Locate the cell with the specified text and output its [X, Y] center coordinate. 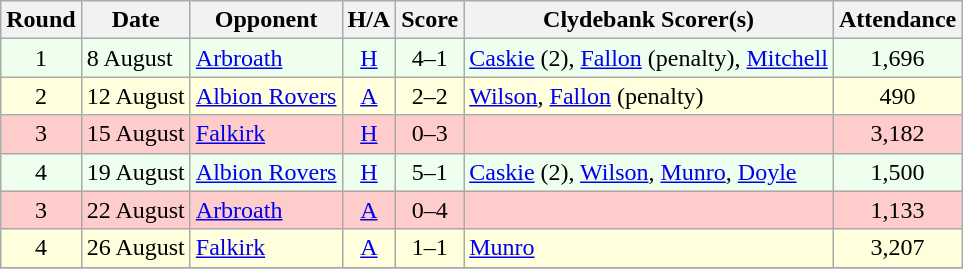
2–2 [430, 96]
19 August [136, 172]
Caskie (2), Fallon (penalty), Mitchell [649, 58]
Clydebank Scorer(s) [649, 20]
12 August [136, 96]
3,207 [897, 248]
3,182 [897, 134]
5–1 [430, 172]
1,696 [897, 58]
1,500 [897, 172]
8 August [136, 58]
Date [136, 20]
26 August [136, 248]
0–3 [430, 134]
490 [897, 96]
1,133 [897, 210]
4–1 [430, 58]
1 [41, 58]
1–1 [430, 248]
2 [41, 96]
Attendance [897, 20]
Score [430, 20]
0–4 [430, 210]
15 August [136, 134]
H/A [369, 20]
Opponent [266, 20]
22 August [136, 210]
Round [41, 20]
Wilson, Fallon (penalty) [649, 96]
Munro [649, 248]
Caskie (2), Wilson, Munro, Doyle [649, 172]
